Return the (x, y) coordinate for the center point of the cell that contains the specified text.  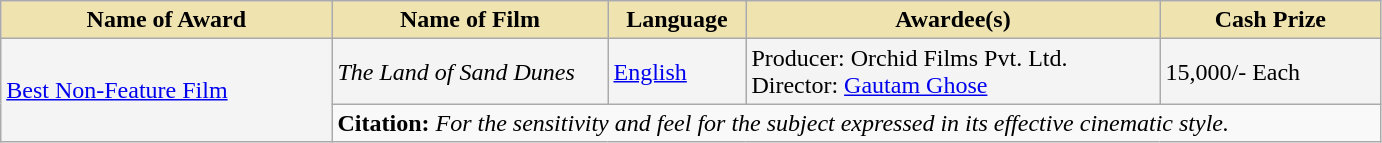
Citation: For the sensitivity and feel for the subject expressed in its effective cinematic style. (856, 123)
English (677, 72)
Cash Prize (1270, 20)
Best Non-Feature Film (166, 90)
Producer: Orchid Films Pvt. Ltd.Director: Gautam Ghose (953, 72)
15,000/- Each (1270, 72)
Name of Award (166, 20)
The Land of Sand Dunes (470, 72)
Name of Film (470, 20)
Awardee(s) (953, 20)
Language (677, 20)
